Search for the cell housing the specified text and yield its [x, y] center coordinate. 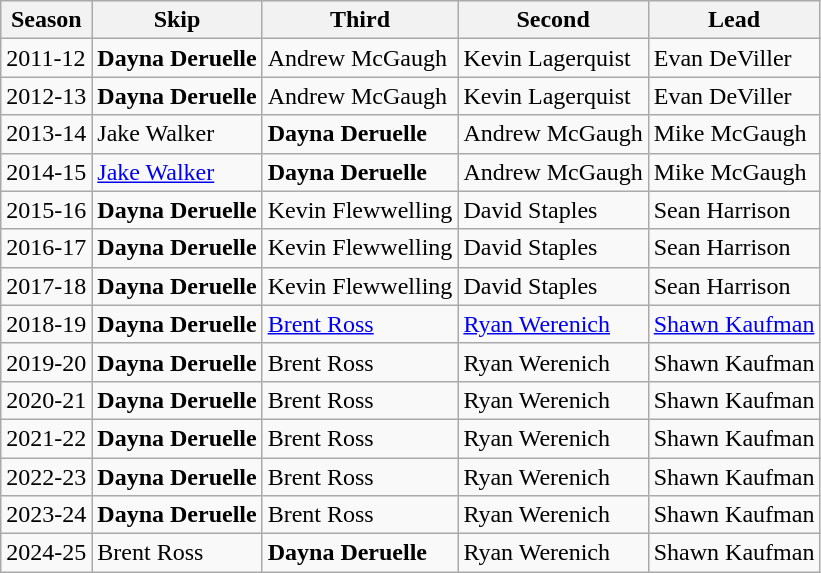
2015-16 [46, 210]
2021-22 [46, 438]
2013-14 [46, 134]
2023-24 [46, 515]
2020-21 [46, 400]
Season [46, 20]
Lead [734, 20]
2018-19 [46, 324]
2022-23 [46, 477]
2019-20 [46, 362]
2024-25 [46, 553]
Third [360, 20]
2017-18 [46, 286]
2014-15 [46, 172]
Skip [177, 20]
2011-12 [46, 58]
2012-13 [46, 96]
2016-17 [46, 248]
Second [553, 20]
